Search for the cell housing the specified text and yield its (X, Y) center coordinate. 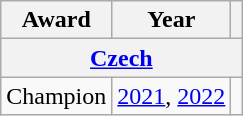
Czech (122, 58)
Year (172, 20)
2021, 2022 (172, 96)
Champion (56, 96)
Award (56, 20)
